Find where the given text appears and provide that cell's center as [x, y] coordinate. 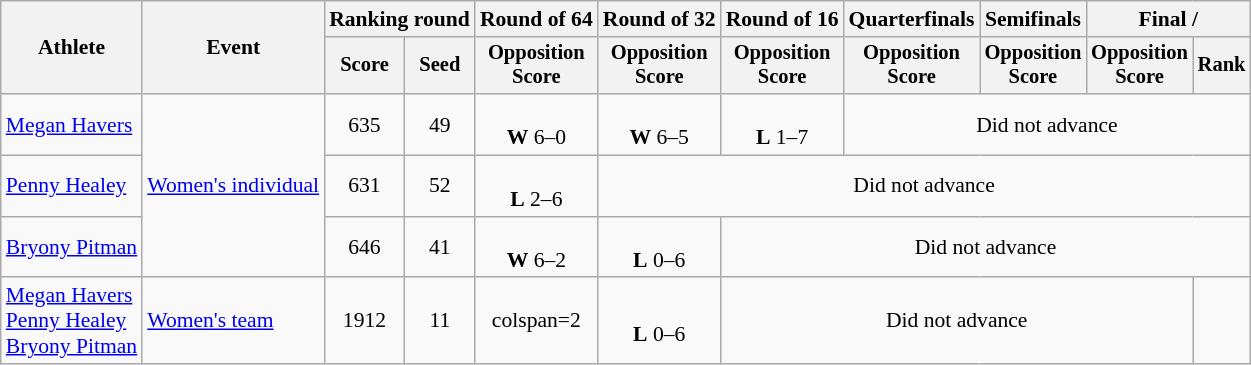
11 [440, 322]
Megan HaversPenny HealeyBryony Pitman [72, 322]
Megan Havers [72, 124]
Final / [1168, 19]
Athlete [72, 48]
Bryony Pitman [72, 248]
colspan=2 [536, 322]
Seed [440, 66]
Women's individual [233, 186]
W 6–2 [536, 248]
Rank [1222, 66]
1912 [364, 322]
Ranking round [400, 19]
Round of 32 [660, 19]
646 [364, 248]
631 [364, 186]
Event [233, 48]
49 [440, 124]
41 [440, 248]
Quarterfinals [912, 19]
W 6–5 [660, 124]
Round of 16 [782, 19]
Women's team [233, 322]
L 2–6 [536, 186]
52 [440, 186]
L 1–7 [782, 124]
W 6–0 [536, 124]
Semifinals [1034, 19]
Round of 64 [536, 19]
Score [364, 66]
635 [364, 124]
Penny Healey [72, 186]
